Detect which cell encompasses the target text, then output its [X, Y] center coordinate. 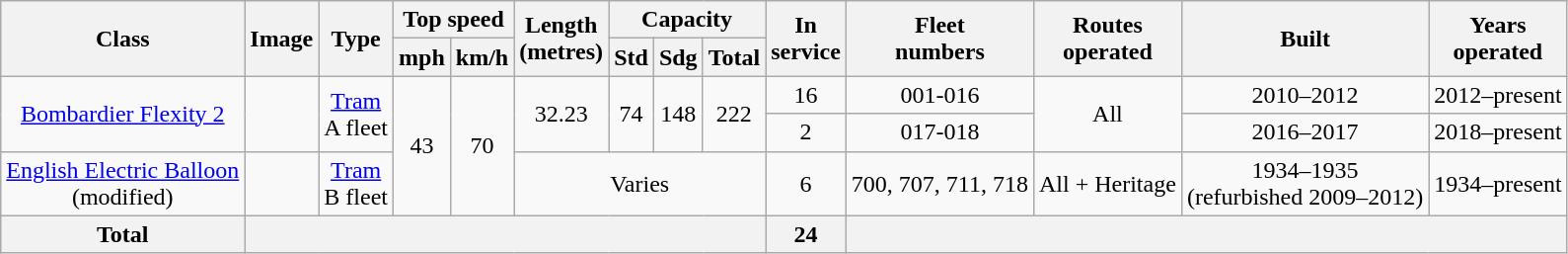
TramA fleet [356, 114]
2016–2017 [1305, 132]
Top speed [454, 20]
001-016 [939, 95]
Type [356, 39]
16 [806, 95]
2012–present [1498, 95]
Std [632, 57]
English Electric Balloon(modified) [122, 184]
All [1107, 114]
6 [806, 184]
1934–present [1498, 184]
2010–2012 [1305, 95]
Varies [639, 184]
All + Heritage [1107, 184]
Class [122, 39]
Sdg [678, 57]
2 [806, 132]
32.23 [561, 114]
TramB fleet [356, 184]
700, 707, 711, 718 [939, 184]
148 [678, 114]
24 [806, 234]
017-018 [939, 132]
Built [1305, 39]
2018–present [1498, 132]
1934–1935(refurbished 2009–2012) [1305, 184]
43 [422, 146]
km/h [482, 57]
Capacity [687, 20]
mph [422, 57]
Yearsoperated [1498, 39]
222 [734, 114]
70 [482, 146]
Routesoperated [1107, 39]
74 [632, 114]
Image [282, 39]
Bombardier Flexity 2 [122, 114]
Fleetnumbers [939, 39]
Inservice [806, 39]
Length(metres) [561, 39]
